Provide the (X, Y) coordinate of the cell's center where the given text is located.  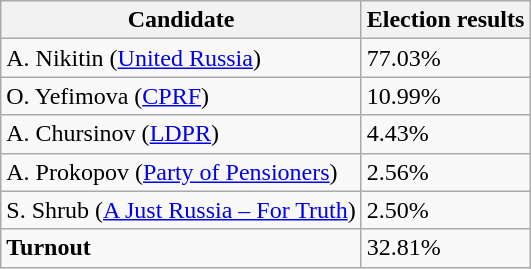
10.99% (446, 96)
32.81% (446, 248)
S. Shrub (A Just Russia – For Truth) (181, 210)
Candidate (181, 20)
Turnout (181, 248)
2.50% (446, 210)
4.43% (446, 134)
A. Chursinov (LDPR) (181, 134)
A. Prokopov (Party of Pensioners) (181, 172)
77.03% (446, 58)
2.56% (446, 172)
A. Nikitin (United Russia) (181, 58)
O. Yefimova (CPRF) (181, 96)
Election results (446, 20)
